Find where the given text appears and provide that cell's center as (X, Y) coordinate. 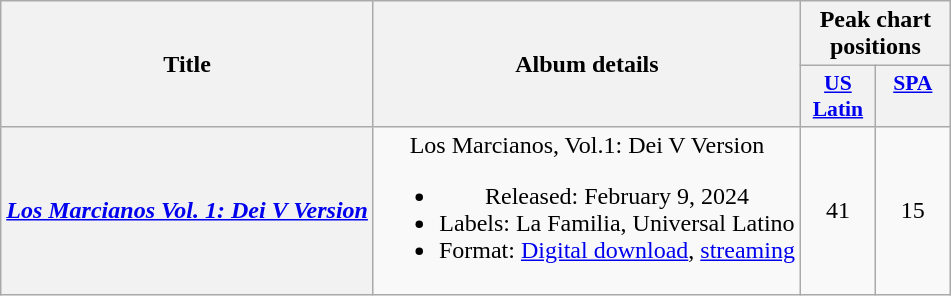
USLatin (838, 96)
15 (912, 210)
Album details (586, 64)
Title (188, 64)
SPA (912, 96)
Peak chart positions (875, 34)
Los Marcianos Vol. 1: Dei V Version (188, 210)
41 (838, 210)
Los Marcianos, Vol.1: Dei V VersionReleased: February 9, 2024Labels: La Familia, Universal LatinoFormat: Digital download, streaming (586, 210)
